Scan for the cell matching the given text and deliver its (x, y) coordinate at center. 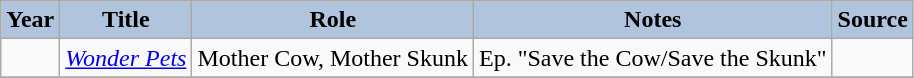
Notes (652, 20)
Source (872, 20)
Wonder Pets (126, 58)
Title (126, 20)
Mother Cow, Mother Skunk (333, 58)
Role (333, 20)
Year (30, 20)
Ep. "Save the Cow/Save the Skunk" (652, 58)
